From the cell containing the given text, extract its center point as [x, y] coordinate. 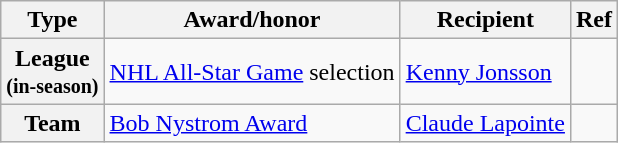
Recipient [485, 20]
League(in-season) [52, 72]
Award/honor [252, 20]
Ref [594, 20]
Bob Nystrom Award [252, 123]
Kenny Jonsson [485, 72]
Team [52, 123]
Type [52, 20]
Claude Lapointe [485, 123]
NHL All-Star Game selection [252, 72]
